Identify which cell holds the provided text, then report its (x, y) central coordinate. 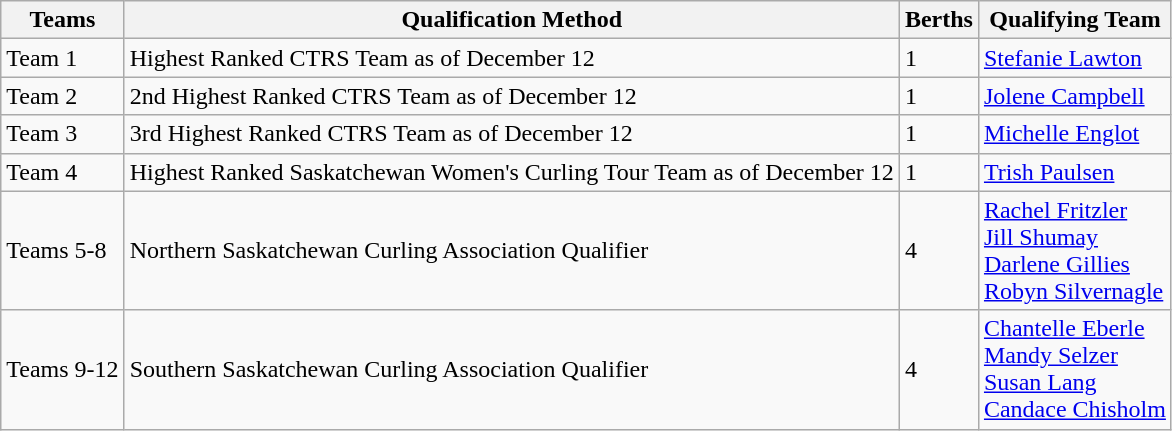
Stefanie Lawton (1074, 58)
Northern Saskatchewan Curling Association Qualifier (512, 250)
Chantelle Eberle Mandy Selzer Susan Lang Candace Chisholm (1074, 370)
Team 2 (62, 96)
3rd Highest Ranked CTRS Team as of December 12 (512, 134)
Team 4 (62, 172)
Trish Paulsen (1074, 172)
Highest Ranked Saskatchewan Women's Curling Tour Team as of December 12 (512, 172)
Highest Ranked CTRS Team as of December 12 (512, 58)
Teams 9-12 (62, 370)
Teams (62, 20)
2nd Highest Ranked CTRS Team as of December 12 (512, 96)
Jolene Campbell (1074, 96)
Team 1 (62, 58)
Berths (938, 20)
Qualification Method (512, 20)
Qualifying Team (1074, 20)
Team 3 (62, 134)
Southern Saskatchewan Curling Association Qualifier (512, 370)
Teams 5-8 (62, 250)
Rachel Fritzler Jill Shumay Darlene Gillies Robyn Silvernagle (1074, 250)
Michelle Englot (1074, 134)
